Output the (x, y) coordinate of the center of the cell containing the given text.  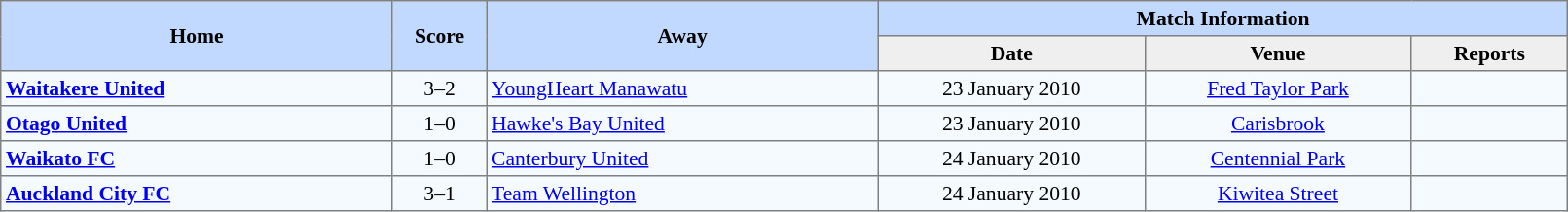
Canterbury United (683, 159)
Otago United (197, 124)
Venue (1278, 53)
Carisbrook (1278, 124)
3–1 (440, 194)
Match Information (1222, 18)
Hawke's Bay United (683, 124)
Team Wellington (683, 194)
Home (197, 36)
Reports (1489, 53)
Fred Taylor Park (1278, 88)
Waikato FC (197, 159)
YoungHeart Manawatu (683, 88)
Date (1011, 53)
Centennial Park (1278, 159)
Score (440, 36)
Kiwitea Street (1278, 194)
3–2 (440, 88)
Waitakere United (197, 88)
Auckland City FC (197, 194)
Away (683, 36)
